Find where the given text appears and provide that cell's center as (x, y) coordinate. 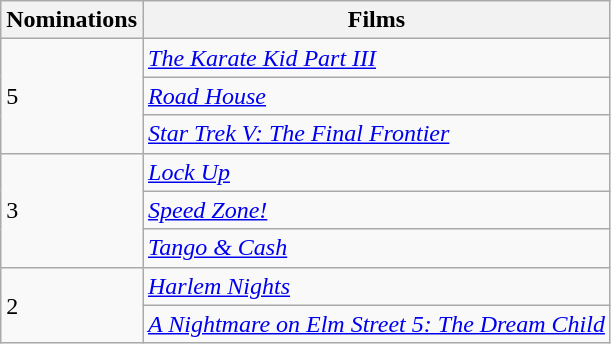
Star Trek V: The Final Frontier (376, 134)
The Karate Kid Part III (376, 58)
Speed Zone! (376, 210)
A Nightmare on Elm Street 5: The Dream Child (376, 324)
5 (72, 96)
3 (72, 210)
Lock Up (376, 172)
Films (376, 20)
2 (72, 305)
Harlem Nights (376, 286)
Nominations (72, 20)
Tango & Cash (376, 248)
Road House (376, 96)
